Return [x, y] of the center of cell containing provided text 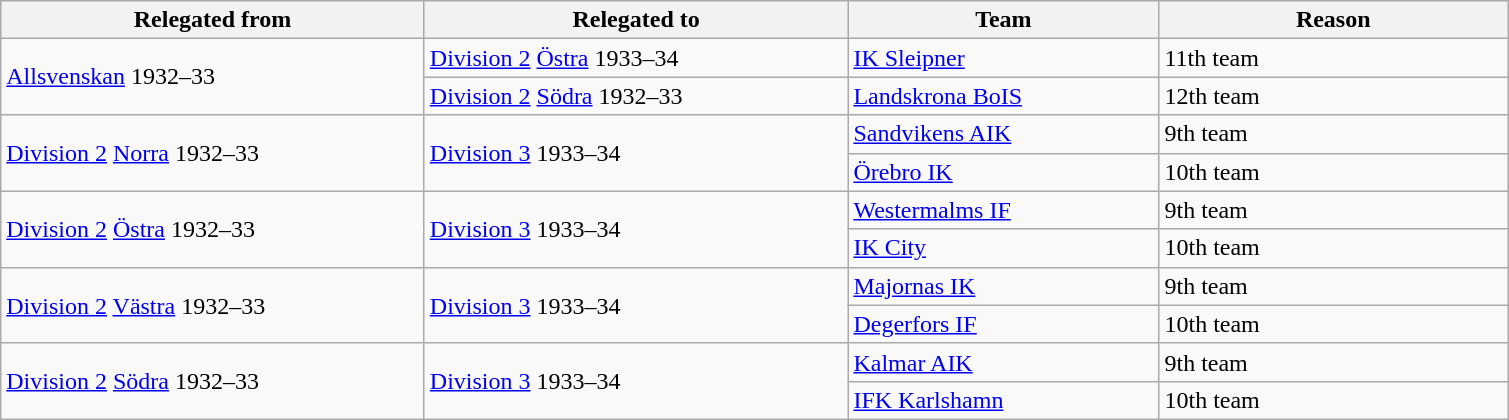
Sandvikens AIK [1004, 134]
Kalmar AIK [1004, 362]
12th team [1334, 96]
Landskrona BoIS [1004, 96]
IFK Karlshamn [1004, 400]
Allsvenskan 1932–33 [213, 77]
Westermalms IF [1004, 210]
Relegated to [636, 20]
Relegated from [213, 20]
IK Sleipner [1004, 58]
Team [1004, 20]
Division 2 Östra 1933–34 [636, 58]
11th team [1334, 58]
Division 2 Östra 1932–33 [213, 229]
Majornas IK [1004, 286]
IK City [1004, 248]
Division 2 Norra 1932–33 [213, 153]
Reason [1334, 20]
Degerfors IF [1004, 324]
Division 2 Västra 1932–33 [213, 305]
Örebro IK [1004, 172]
